Return [x, y] of the center of cell containing provided text 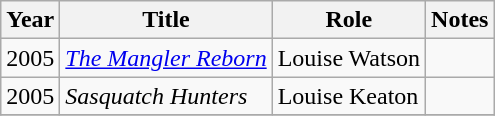
The Mangler Reborn [166, 58]
Sasquatch Hunters [166, 96]
Louise Watson [348, 58]
Louise Keaton [348, 96]
Year [30, 20]
Notes [460, 20]
Role [348, 20]
Title [166, 20]
